Determine the [x, y] coordinate at the center of the cell enclosing the given text.  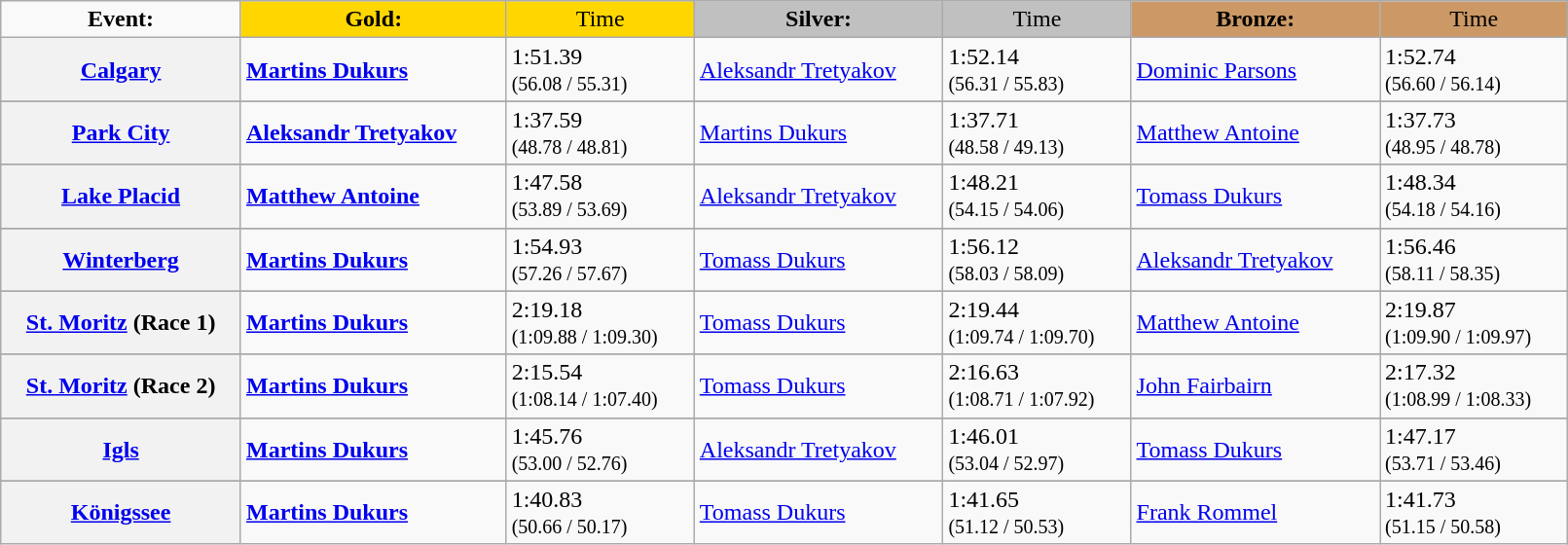
1:47.58(53.89 / 53.69) [600, 197]
Königssee [121, 512]
2:15.54(1:08.14 / 1:07.40) [600, 385]
2:19.87(1:09.90 / 1:09.97) [1474, 323]
1:48.21(54.15 / 54.06) [1038, 197]
Lake Placid [121, 197]
2:19.44(1:09.74 / 1:09.70) [1038, 323]
2:19.18(1:09.88 / 1:09.30) [600, 323]
1:40.83(50.66 / 50.17) [600, 512]
1:45.76(53.00 / 52.76) [600, 450]
1:37.59(48.78 / 48.81) [600, 132]
2:17.32(1:08.99 / 1:08.33) [1474, 385]
1:52.14(56.31 / 55.83) [1038, 70]
Bronze: [1256, 19]
1:47.17(53.71 / 53.46) [1474, 450]
1:41.65(51.12 / 50.53) [1038, 512]
Silver: [819, 19]
John Fairbairn [1256, 385]
1:54.93(57.26 / 57.67) [600, 259]
Winterberg [121, 259]
1:46.01(53.04 / 52.97) [1038, 450]
Park City [121, 132]
Igls [121, 450]
1:52.74(56.60 / 56.14) [1474, 70]
Event: [121, 19]
Frank Rommel [1256, 512]
Dominic Parsons [1256, 70]
2:16.63(1:08.71 / 1:07.92) [1038, 385]
Gold: [374, 19]
1:56.12(58.03 / 58.09) [1038, 259]
1:41.73(51.15 / 50.58) [1474, 512]
Calgary [121, 70]
1:37.71(48.58 / 49.13) [1038, 132]
St. Moritz (Race 2) [121, 385]
1:48.34(54.18 / 54.16) [1474, 197]
St. Moritz (Race 1) [121, 323]
1:37.73(48.95 / 48.78) [1474, 132]
1:56.46(58.11 / 58.35) [1474, 259]
1:51.39(56.08 / 55.31) [600, 70]
